Capture the cell that displays the provided text and extract its (X, Y) central coordinate. 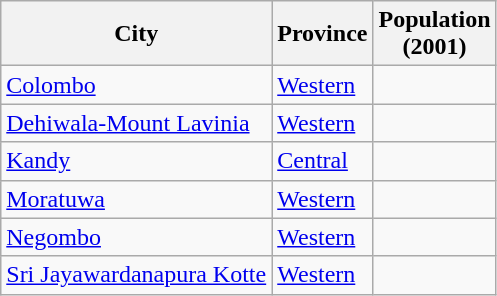
Kandy (136, 161)
Sri Jayawardanapura Kotte (136, 275)
Negombo (136, 237)
City (136, 34)
Province (322, 34)
Moratuwa (136, 199)
Colombo (136, 85)
Dehiwala-Mount Lavinia (136, 123)
Population(2001) (434, 34)
Central (322, 161)
